Return [x, y] of the center of cell containing provided text 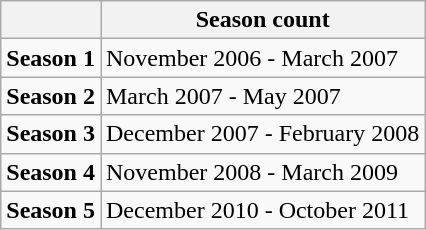
Season 4 [51, 172]
November 2008 - March 2009 [262, 172]
December 2010 - October 2011 [262, 210]
Season 1 [51, 58]
Season 2 [51, 96]
March 2007 - May 2007 [262, 96]
Season 3 [51, 134]
November 2006 - March 2007 [262, 58]
Season 5 [51, 210]
December 2007 - February 2008 [262, 134]
Season count [262, 20]
